Capture the cell that displays the provided text and extract its (x, y) central coordinate. 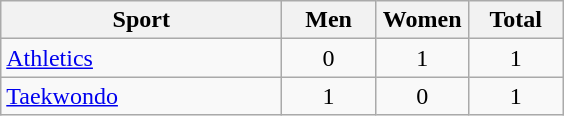
Women (422, 20)
Men (329, 20)
Total (516, 20)
Athletics (142, 58)
Sport (142, 20)
Taekwondo (142, 96)
